Scan for the cell matching the given text and deliver its (x, y) coordinate at center. 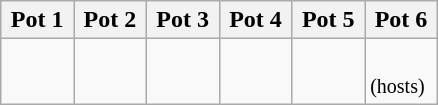
Pot 1 (38, 20)
Pot 6 (402, 20)
Pot 3 (182, 20)
(hosts) (402, 72)
Pot 5 (328, 20)
Pot 2 (110, 20)
Pot 4 (256, 20)
